Return the [x, y] coordinate for the center point of the cell that contains the specified text.  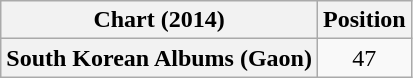
47 [364, 58]
South Korean Albums (Gaon) [160, 58]
Position [364, 20]
Chart (2014) [160, 20]
